Provide the (X, Y) coordinate of the cell's center where the given text is located.  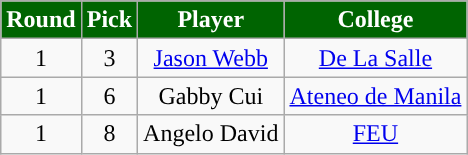
FEU (376, 134)
Angelo David (211, 134)
De La Salle (376, 58)
Player (211, 20)
6 (109, 96)
3 (109, 58)
Ateneo de Manila (376, 96)
Gabby Cui (211, 96)
College (376, 20)
8 (109, 134)
Round (41, 20)
Jason Webb (211, 58)
Pick (109, 20)
